Provide the (x, y) coordinate of the cell's center where the given text is located.  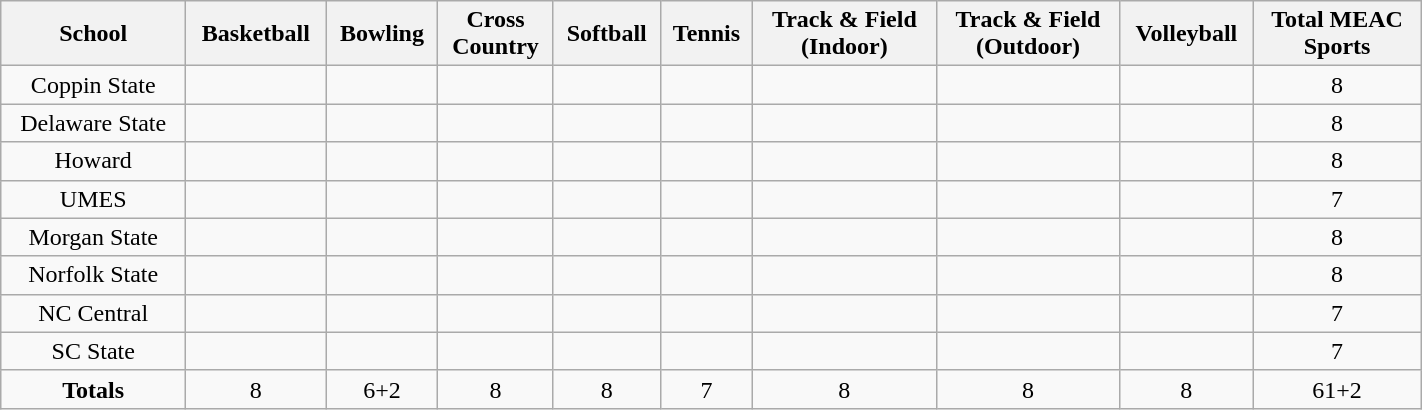
SC State (94, 351)
UMES (94, 199)
Delaware State (94, 123)
Basketball (256, 34)
School (94, 34)
Total MEACSports (1337, 34)
6+2 (382, 389)
Coppin State (94, 85)
Softball (606, 34)
Track & Field(Indoor) (845, 34)
NC Central (94, 313)
CrossCountry (496, 34)
Morgan State (94, 237)
Totals (94, 389)
Track & Field(Outdoor) (1028, 34)
Volleyball (1186, 34)
Norfolk State (94, 275)
Bowling (382, 34)
Tennis (706, 34)
Howard (94, 161)
61+2 (1337, 389)
